Output the (X, Y) coordinate of the center of the cell containing the given text.  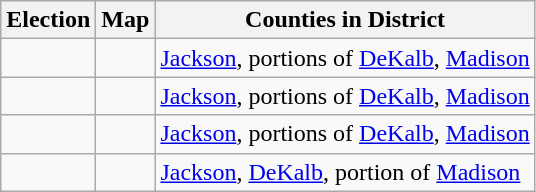
Jackson, DeKalb, portion of Madison (345, 172)
Map (126, 20)
Election (48, 20)
Counties in District (345, 20)
